Determine the [X, Y] coordinate at the center of the cell enclosing the given text.  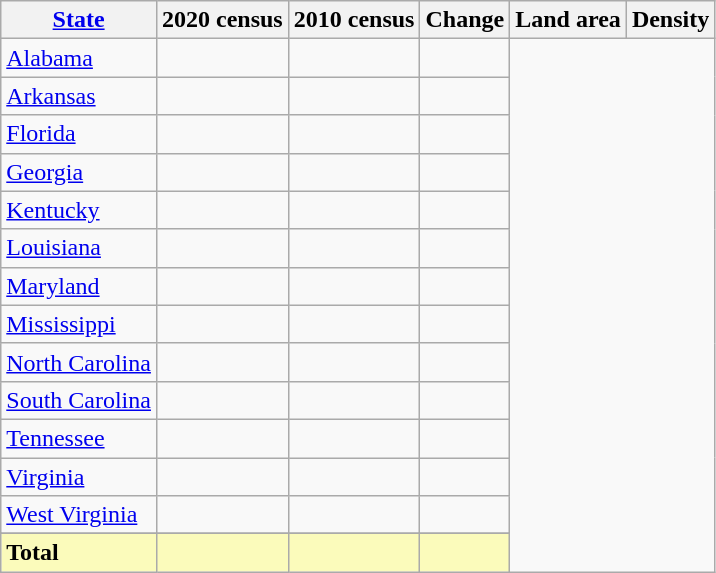
State [79, 20]
Maryland [79, 286]
Florida [79, 134]
2010 census [354, 20]
Kentucky [79, 210]
Arkansas [79, 96]
Louisiana [79, 248]
Mississippi [79, 324]
Change [465, 20]
South Carolina [79, 400]
Alabama [79, 58]
Total [79, 553]
Virginia [79, 477]
Density [670, 20]
West Virginia [79, 515]
Land area [568, 20]
Georgia [79, 172]
2020 census [222, 20]
North Carolina [79, 362]
Tennessee [79, 438]
